Extract the [X, Y] coordinate from the center of the cell holding the provided text.  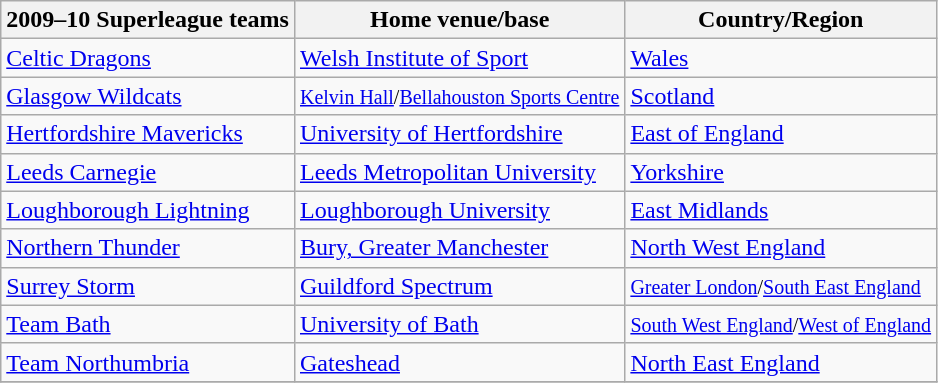
Kelvin Hall/Bellahouston Sports Centre [459, 96]
Surrey Storm [148, 286]
Guildford Spectrum [459, 286]
South West England/West of England [781, 324]
Wales [781, 58]
Yorkshire [781, 172]
Glasgow Wildcats [148, 96]
Loughborough University [459, 210]
University of Bath [459, 324]
East Midlands [781, 210]
Celtic Dragons [148, 58]
2009–10 Superleague teams [148, 20]
East of England [781, 134]
Scotland [781, 96]
Leeds Carnegie [148, 172]
Loughborough Lightning [148, 210]
Gateshead [459, 362]
University of Hertfordshire [459, 134]
Bury, Greater Manchester [459, 248]
Home venue/base [459, 20]
Greater London/South East England [781, 286]
Country/Region [781, 20]
Leeds Metropolitan University [459, 172]
Team Northumbria [148, 362]
Northern Thunder [148, 248]
Welsh Institute of Sport [459, 58]
Hertfordshire Mavericks [148, 134]
Team Bath [148, 324]
North West England [781, 248]
North East England [781, 362]
